Find where the given text appears and provide that cell's center as [X, Y] coordinate. 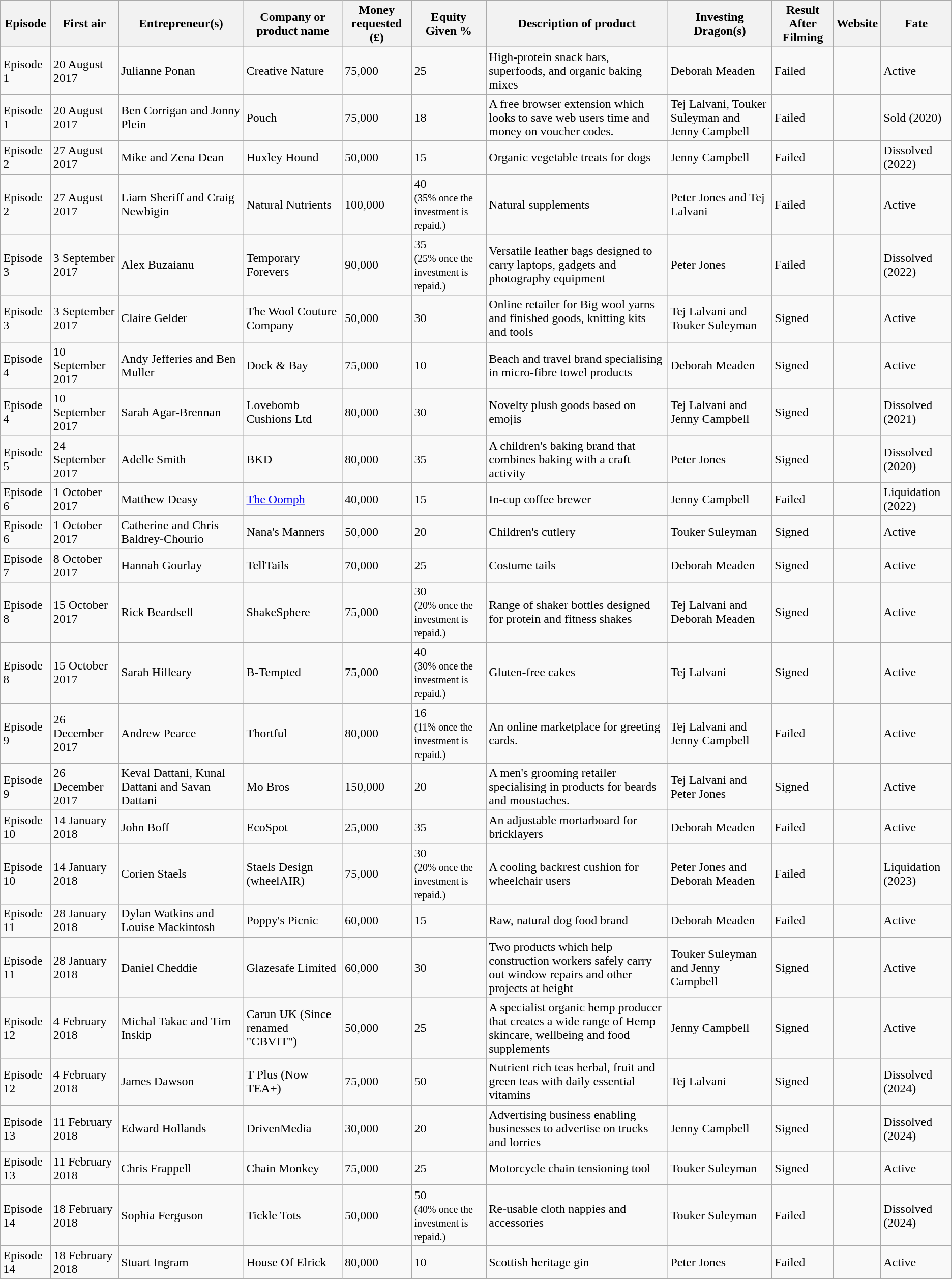
Liquidation (2022) [916, 499]
Motorcycle chain tensioning tool [577, 1168]
40,000 [376, 499]
Fate [916, 24]
70,000 [376, 565]
Sarah Agar-Brennan [181, 412]
Costume tails [577, 565]
Huxley Hound [293, 158]
Dock & Bay [293, 365]
Catherine and Chris Baldrey-Chourio [181, 532]
Claire Gelder [181, 318]
A men's grooming retailer specialising in products for beards and moustaches. [577, 787]
Episode [25, 24]
A children's baking brand that combines baking with a craft activity [577, 459]
In-cup coffee brewer [577, 499]
Stuart Ingram [181, 1262]
Episode 5 [25, 459]
Two products which help construction workers safely carry out window repairs and other projects at height [577, 968]
Dylan Watkins and Louise Mackintosh [181, 921]
Adelle Smith [181, 459]
Liquidation (2023) [916, 874]
Chain Monkey [293, 1168]
Andy Jefferies and Ben Muller [181, 365]
Children's cutlery [577, 532]
Edward Hollands [181, 1128]
Peter Jones and Deborah Meaden [720, 874]
First air [84, 24]
Glazesafe Limited [293, 968]
Tickle Tots [293, 1215]
Creative Nature [293, 71]
Beach and travel brand specialising in micro-fibre towel products [577, 365]
Daniel Cheddie [181, 968]
Michal Takac and Tim Inskip [181, 1028]
The Oomph [293, 499]
Website [857, 24]
Chris Frappell [181, 1168]
Mo Bros [293, 787]
Sarah Hilleary [181, 673]
Scottish heritage gin [577, 1262]
18 [449, 118]
ShakeSphere [293, 613]
Natural supplements [577, 205]
150,000 [376, 787]
The Wool Couture Company [293, 318]
House Of Elrick [293, 1262]
Tej Lalvani and Deborah Meaden [720, 613]
Matthew Deasy [181, 499]
Company or product name [293, 24]
16 (11% once the investment is repaid.) [449, 734]
Re-usable cloth nappies and accessories [577, 1215]
Hannah Gourlay [181, 565]
Thortful [293, 734]
Tej Lalvani and Touker Suleyman [720, 318]
Money requested (£) [376, 24]
Natural Nutrients [293, 205]
Novelty plush goods based on emojis [577, 412]
50 (40% once the investment is repaid.) [449, 1215]
A specialist organic hemp producer that creates a wide range of Hemp skincare, wellbeing and food supplements [577, 1028]
40 (30% once the investment is repaid.) [449, 673]
Keval Dattani, Kunal Dattani and Savan Dattani [181, 787]
Equity Given % [449, 24]
Peter Jones and Tej Lalvani [720, 205]
Julianne Ponan [181, 71]
90,000 [376, 265]
DrivenMedia [293, 1128]
A free browser extension which looks to save web users time and money on voucher codes. [577, 118]
Andrew Pearce [181, 734]
Corien Staels [181, 874]
Pouch [293, 118]
Raw, natural dog food brand [577, 921]
Liam Sheriff and Craig Newbigin [181, 205]
Ben Corrigan and Jonny Plein [181, 118]
Carun UK (Since renamed "CBVIT") [293, 1028]
Tej Lalvani, Touker Suleyman and Jenny Campbell [720, 118]
Nana's Manners [293, 532]
Organic vegetable treats for dogs [577, 158]
Online retailer for Big wool yarns and finished goods, knitting kits and tools [577, 318]
Range of shaker bottles designed for protein and fitness shakes [577, 613]
Touker Suleyman and Jenny Campbell [720, 968]
Dissolved (2020) [916, 459]
Entrepreneur(s) [181, 24]
Investing Dragon(s) [720, 24]
Tej Lalvani and Peter Jones [720, 787]
Mike and Zena Dean [181, 158]
An online marketplace for greeting cards. [577, 734]
30,000 [376, 1128]
Rick Beardsell [181, 613]
James Dawson [181, 1082]
An adjustable mortarboard for bricklayers [577, 827]
Episode 7 [25, 565]
Nutrient rich teas herbal, fruit and green teas with daily essential vitamins [577, 1082]
35 (25% once the investment is repaid.) [449, 265]
Staels Design (wheelAIR) [293, 874]
Advertising business enabling businesses to advertise on trucks and lorries [577, 1128]
B-Tempted [293, 673]
High-protein snack bars, superfoods, and organic baking mixes [577, 71]
TellTails [293, 565]
25,000 [376, 827]
24 September 2017 [84, 459]
Description of product [577, 24]
Gluten-free cakes [577, 673]
Alex Buzaianu [181, 265]
John Boff [181, 827]
Versatile leather bags designed to carry laptops, gadgets and photography equipment [577, 265]
T Plus (Now TEA+) [293, 1082]
Poppy's Picnic [293, 921]
8 October 2017 [84, 565]
Sold (2020) [916, 118]
Temporary Forevers [293, 265]
Result After Filming [803, 24]
EcoSpot [293, 827]
50 [449, 1082]
Lovebomb Cushions Ltd [293, 412]
A cooling backrest cushion for wheelchair users [577, 874]
40 (35% once the investment is repaid.) [449, 205]
Dissolved (2021) [916, 412]
Sophia Ferguson [181, 1215]
100,000 [376, 205]
BKD [293, 459]
